Provide the (X, Y) coordinate of the cell's center where the given text is located.  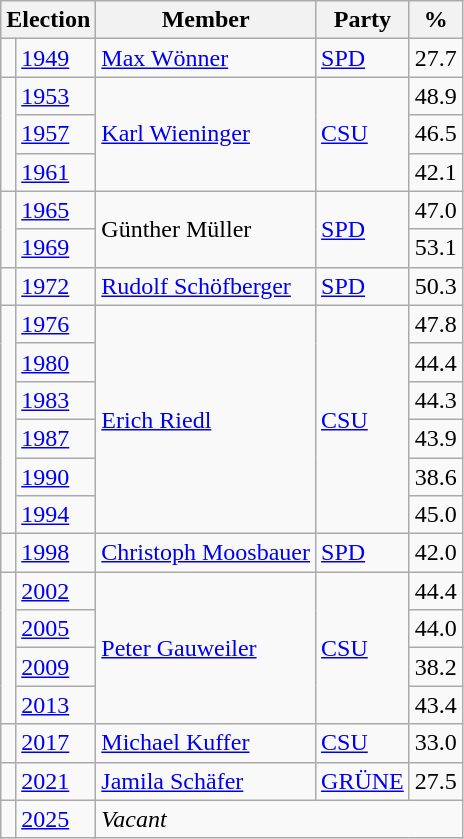
1949 (56, 58)
44.0 (436, 629)
2017 (56, 743)
Jamila Schäfer (206, 781)
27.7 (436, 58)
1957 (56, 134)
50.3 (436, 286)
1965 (56, 210)
47.0 (436, 210)
1969 (56, 248)
33.0 (436, 743)
47.8 (436, 324)
38.2 (436, 667)
Rudolf Schöfberger (206, 286)
2025 (56, 819)
Peter Gauweiler (206, 648)
1953 (56, 96)
Christoph Moosbauer (206, 553)
GRÜNE (363, 781)
1998 (56, 553)
1980 (56, 362)
Karl Wieninger (206, 134)
46.5 (436, 134)
2002 (56, 591)
38.6 (436, 477)
2005 (56, 629)
Günther Müller (206, 229)
1983 (56, 400)
44.3 (436, 400)
43.9 (436, 438)
Erich Riedl (206, 419)
1990 (56, 477)
1976 (56, 324)
Vacant (280, 819)
48.9 (436, 96)
42.0 (436, 553)
1972 (56, 286)
42.1 (436, 172)
27.5 (436, 781)
43.4 (436, 705)
53.1 (436, 248)
Party (363, 20)
Max Wönner (206, 58)
2021 (56, 781)
Michael Kuffer (206, 743)
Member (206, 20)
% (436, 20)
2013 (56, 705)
45.0 (436, 515)
2009 (56, 667)
1987 (56, 438)
1961 (56, 172)
1994 (56, 515)
Election (48, 20)
